Find where the given text appears and provide that cell's center as [X, Y] coordinate. 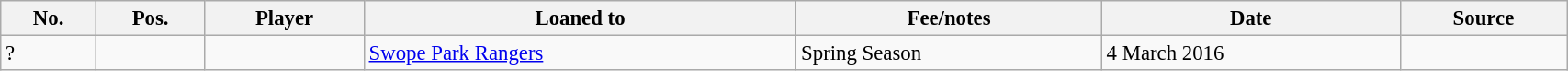
Pos. [150, 18]
Fee/notes [949, 18]
4 March 2016 [1251, 53]
Swope Park Rangers [581, 53]
Player [285, 18]
Date [1251, 18]
Loaned to [581, 18]
Spring Season [949, 53]
? [49, 53]
Source [1483, 18]
No. [49, 18]
